Provide the [x, y] coordinate of the cell's center where the given text is located.  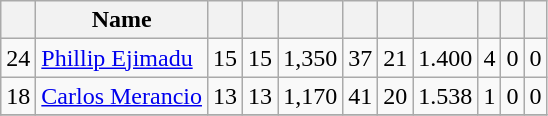
41 [360, 96]
37 [360, 58]
Name [122, 20]
Phillip Ejimadu [122, 58]
Carlos Merancio [122, 96]
1,350 [310, 58]
24 [18, 58]
1.538 [446, 96]
21 [396, 58]
1.400 [446, 58]
1 [490, 96]
1,170 [310, 96]
4 [490, 58]
20 [396, 96]
18 [18, 96]
